Determine the [x, y] coordinate at the center of the cell enclosing the given text.  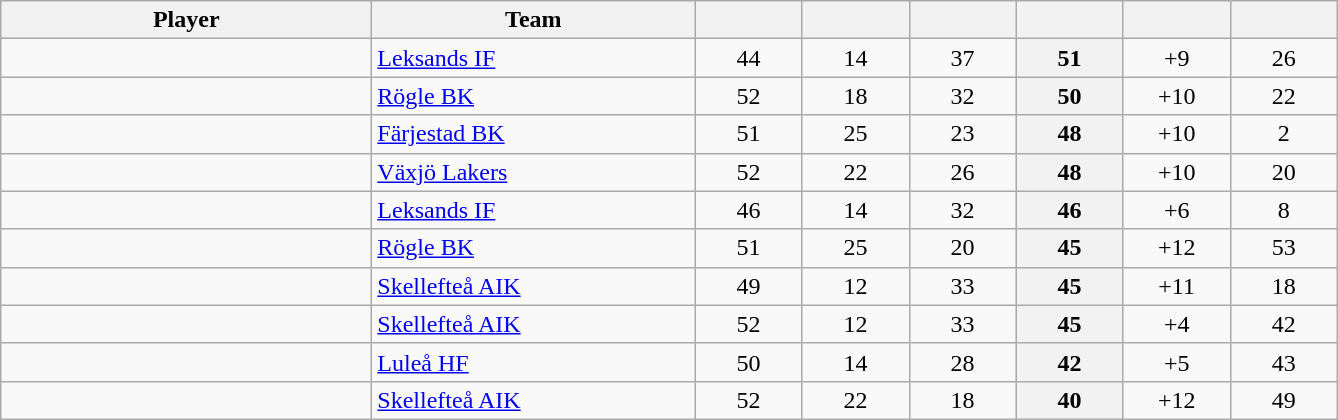
Färjestad BK [534, 134]
Team [534, 20]
Luleå HF [534, 362]
8 [1284, 210]
53 [1284, 248]
40 [1070, 400]
23 [962, 134]
Player [186, 20]
43 [1284, 362]
28 [962, 362]
+11 [1176, 286]
+6 [1176, 210]
+4 [1176, 324]
2 [1284, 134]
44 [748, 58]
+9 [1176, 58]
37 [962, 58]
+5 [1176, 362]
Växjö Lakers [534, 172]
